Identify which cell holds the provided text, then report its (x, y) central coordinate. 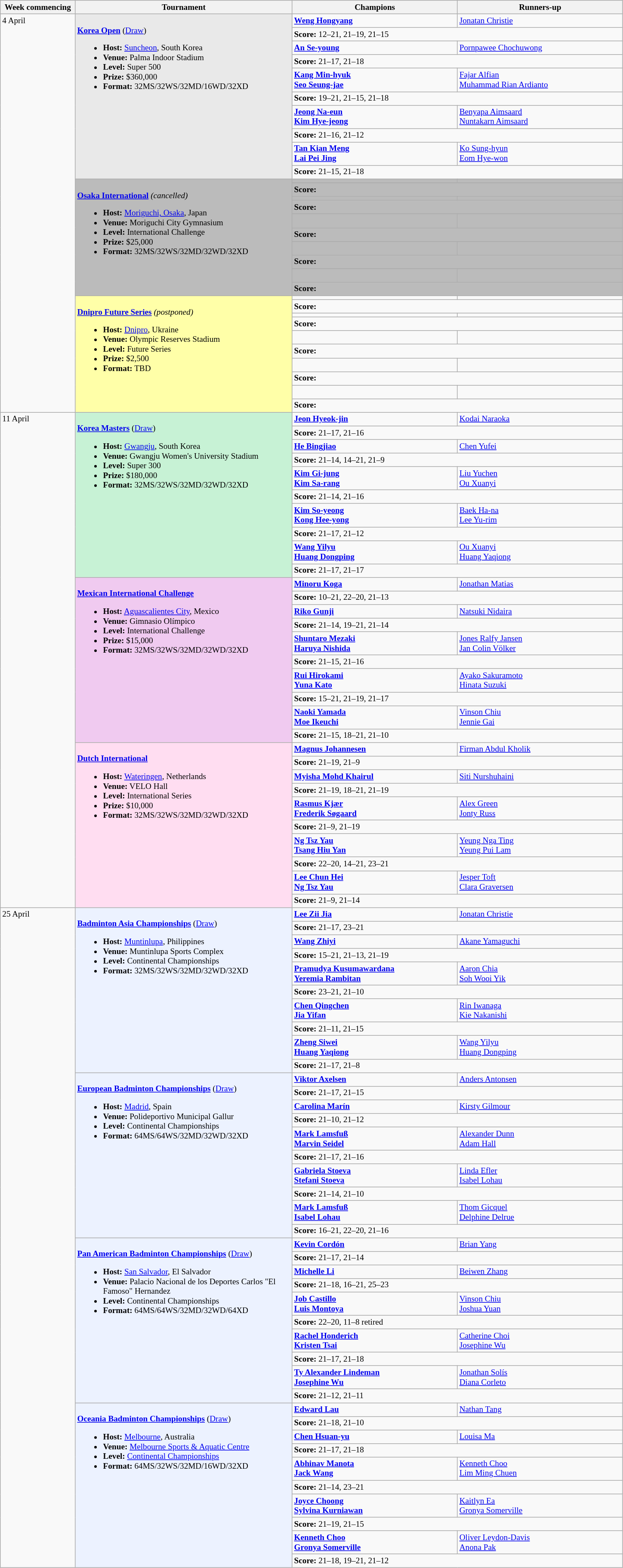
Firman Abdul Kholik (540, 749)
Score: 21–12, 21–11 (457, 1396)
Score: 21–15, 21–18 (457, 172)
Score: 12–21, 21–19, 21–15 (457, 34)
Kirsty Gilmour (540, 1107)
Score: 10–21, 22–20, 21–13 (457, 598)
Pramudya Kusumawardana Yeremia Rambitan (375, 973)
Score: 21–17, 21–15 (457, 1093)
Score: 21–14, 23–21 (457, 1487)
Score: 16–21, 22–20, 21–16 (457, 1231)
Dnipro Future Series (postponed)Host: Dnipro, UkraineVenue: Olympic Reserves StadiumLevel: Future SeriesPrize: $2,500Format: TBD (184, 354)
Tournament (184, 7)
Viktor Axelsen (375, 1080)
Score: 21–10, 21–12 (457, 1120)
Fajar Alfian Muhammad Rian Ardianto (540, 80)
Beiwen Zhang (540, 1272)
Ko Sung-hyun Eom Hye-won (540, 153)
4 April (38, 213)
Runners-up (540, 7)
Week commencing (38, 7)
Score: 21–19, 18–21, 21–19 (457, 790)
Jesper Toft Clara Graversen (540, 882)
Champions (375, 7)
Mark Lamsfuß Marvin Seidel (375, 1138)
Score: 21–17, 21–8 (457, 1066)
Rasmus Kjær Frederik Søgaard (375, 808)
Score: 19–21, 21–15, 21–18 (457, 98)
Ou Xuanyi Huang Yaqiong (540, 552)
Kodai Naraoka (540, 419)
Ty Alexander Lindeman Josephine Wu (375, 1378)
Score: 21–9, 21–14 (457, 901)
Kenneth Choo Lim Ming Chuen (540, 1469)
Lee Zii Jia (375, 914)
Score: 22–20, 11–8 retired (457, 1322)
Alex Green Jonty Russ (540, 808)
Kang Min-hyuk Seo Seung-jae (375, 80)
Kim Gi-jung Kim Sa-rang (375, 478)
Kenneth Choo Gronya Somerville (375, 1542)
Score: 21–19, 21–15 (457, 1524)
He Bingjiao (375, 446)
Score: 23–21, 21–10 (457, 992)
Linda Efler Isabel Lohau (540, 1175)
Carolina Marín (375, 1107)
Score: 21–17, 21–17 (457, 571)
Kaitlyn Ea Gronya Somerville (540, 1506)
Rin Iwanaga Kie Nakanishi (540, 1010)
Anders Antonsen (540, 1080)
Yeung Nga Ting Yeung Pui Lam (540, 845)
Tan Kian Meng Lai Pei Jing (375, 153)
Dutch InternationalHost: Wateringen, NetherlandsVenue: VELO HallLevel: International SeriesPrize: $10,000Format: 32MS/32WS/32MD/32WD/32XD (184, 825)
Nathan Tang (540, 1409)
Jones Ralfy Jansen Jan Colin Völker (540, 643)
Pornpawee Chochuwong (540, 48)
Natsuki Nidaira (540, 611)
Chen Yufei (540, 446)
Jonathan Solís Diana Corleto (540, 1378)
Score: 21–14, 21–10 (457, 1194)
Gabriela Stoeva Stefani Stoeva (375, 1175)
Magnus Johannesen (375, 749)
Chen Qingchen Jia Yifan (375, 1010)
Score: 21–16, 21–12 (457, 135)
Score: 21–17, 23–21 (457, 928)
Michelle Li (375, 1272)
Score: 21–14, 21–16 (457, 497)
Shuntaro Mezaki Haruya Nishida (375, 643)
Liu Yuchen Ou Xuanyi (540, 478)
Score: 22–20, 14–21, 23–21 (457, 864)
Vinson Chiu Joshua Yuan (540, 1304)
Score: 21–14, 19–21, 21–14 (457, 625)
Ng Tsz Yau Tsang Hiu Yan (375, 845)
Jeon Hyeok-jin (375, 419)
Score: 21–18, 19–21, 21–12 (457, 1561)
Brian Yang (540, 1244)
Korea Open (Draw)Host: Suncheon, South KoreaVenue: Palma Indoor StadiumLevel: Super 500Prize: $360,000Format: 32MS/32WS/32MD/16WD/32XD (184, 96)
Riko Gunji (375, 611)
Baek Ha-na Lee Yu-rim (540, 515)
11 April (38, 660)
Score: 21–17, 21–12 (457, 534)
Alexander Dunn Adam Hall (540, 1138)
Score: 21–9, 21–19 (457, 827)
Edward Lau (375, 1409)
An Se-young (375, 48)
Score: 21–18, 21–10 (457, 1423)
Oliver Leydon-Davis Anona Pak (540, 1542)
Score: 21–18, 16–21, 25–23 (457, 1285)
Akane Yamaguchi (540, 942)
Aaron Chia Soh Wooi Yik (540, 973)
Chen Hsuan-yu (375, 1437)
Myisha Mohd Khairul (375, 776)
Score: 21–15, 21–16 (457, 662)
Joyce Choong Sylvina Kurniawan (375, 1506)
Wang Zhiyi (375, 942)
Score: 21–15, 18–21, 21–10 (457, 736)
Rui Hirokami Yuna Kato (375, 680)
Jonathan Matias (540, 584)
Benyapa Aimsaard Nuntakarn Aimsaard (540, 117)
Job Castillo Luis Montoya (375, 1304)
Score: 15–21, 21–19, 21–17 (457, 699)
Minoru Koga (375, 584)
Ayako Sakuramoto Hinata Suzuki (540, 680)
Score: 21–11, 21–15 (457, 1029)
25 April (38, 1238)
Catherine Choi Josephine Wu (540, 1341)
Thom Gicquel Delphine Delrue (540, 1212)
Lee Chun Hei Ng Tsz Yau (375, 882)
Zheng Siwei Huang Yaqiong (375, 1047)
Abhinav Manota Jack Wang (375, 1469)
Jeong Na-eun Kim Hye-jeong (375, 117)
Score: 21–14, 14–21, 21–9 (457, 460)
Mark Lamsfuß Isabel Lohau (375, 1212)
Kevin Cordón (375, 1244)
Score: 15–21, 21–13, 21–19 (457, 955)
Weng Hongyang (375, 21)
Vinson Chiu Jennie Gai (540, 717)
Score: 21–17, 21–14 (457, 1258)
Rachel Honderich Kristen Tsai (375, 1341)
Louisa Ma (540, 1437)
Siti Nurshuhaini (540, 776)
Naoki Yamada Moe Ikeuchi (375, 717)
Score: 21–19, 21–9 (457, 763)
Kim So-yeong Kong Hee-yong (375, 515)
